Find where the given text appears and provide that cell's center as (x, y) coordinate. 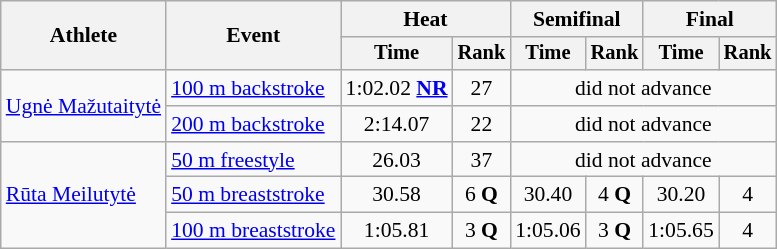
50 m breaststroke (253, 195)
Semifinal (576, 19)
30.20 (680, 195)
30.58 (397, 195)
6 Q (482, 195)
1:02.02 NR (397, 88)
27 (482, 88)
200 m backstroke (253, 124)
1:05.06 (548, 231)
Rūta Meilutytė (84, 196)
Athlete (84, 36)
26.03 (397, 160)
30.40 (548, 195)
1:05.65 (680, 231)
50 m freestyle (253, 160)
Event (253, 36)
37 (482, 160)
Ugnė Mažutaitytė (84, 106)
4 Q (615, 195)
Heat (426, 19)
1:05.81 (397, 231)
Final (710, 19)
100 m breaststroke (253, 231)
100 m backstroke (253, 88)
2:14.07 (397, 124)
22 (482, 124)
